Scan for the cell matching the given text and deliver its [X, Y] coordinate at center. 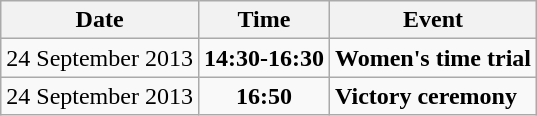
Date [100, 20]
Women's time trial [432, 58]
Victory ceremony [432, 96]
Event [432, 20]
Time [264, 20]
16:50 [264, 96]
14:30-16:30 [264, 58]
